Search for the cell housing the specified text and yield its [x, y] center coordinate. 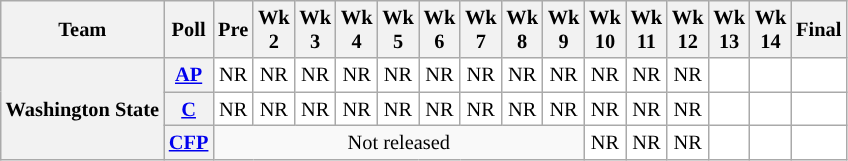
Wk7 [480, 29]
Wk13 [728, 29]
CFP [188, 142]
Pre [233, 29]
Wk2 [274, 29]
Wk5 [398, 29]
Wk12 [688, 29]
Wk6 [440, 29]
Wk14 [770, 29]
Wk9 [564, 29]
Wk8 [522, 29]
Final [818, 29]
Wk10 [604, 29]
Wk11 [646, 29]
Wk3 [316, 29]
C [188, 109]
Team [82, 29]
AP [188, 75]
Poll [188, 29]
Not released [398, 142]
Wk4 [356, 29]
Washington State [82, 108]
